Detect which cell encompasses the target text, then output its (X, Y) center coordinate. 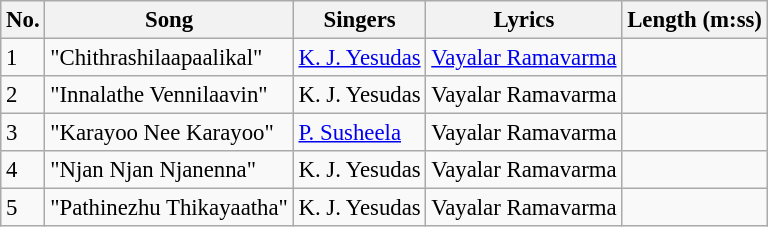
5 (23, 208)
1 (23, 58)
3 (23, 133)
No. (23, 20)
Length (m:ss) (694, 20)
"Innalathe Vennilaavin" (169, 95)
2 (23, 95)
P. Susheela (360, 133)
4 (23, 170)
"Karayoo Nee Karayoo" (169, 133)
Singers (360, 20)
"Njan Njan Njanenna" (169, 170)
"Chithrashilaapaalikal" (169, 58)
Lyrics (524, 20)
Song (169, 20)
"Pathinezhu Thikayaatha" (169, 208)
